Return the [X, Y] coordinate for the center point of the cell that contains the specified text.  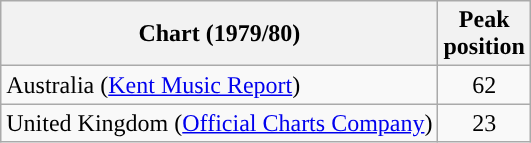
United Kingdom (Official Charts Company) [220, 123]
23 [484, 123]
Australia (Kent Music Report) [220, 85]
Peakposition [484, 34]
Chart (1979/80) [220, 34]
62 [484, 85]
